Locate the cell with the specified text and output its (X, Y) center coordinate. 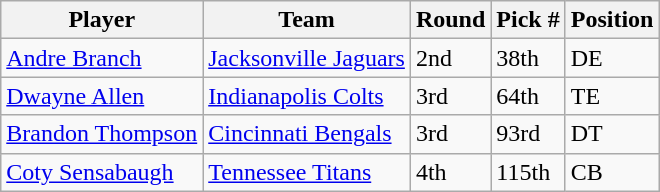
Cincinnati Bengals (307, 134)
Dwayne Allen (102, 96)
Andre Branch (102, 58)
TE (612, 96)
Coty Sensabaugh (102, 172)
CB (612, 172)
38th (528, 58)
Position (612, 20)
Jacksonville Jaguars (307, 58)
DT (612, 134)
Team (307, 20)
4th (450, 172)
Tennessee Titans (307, 172)
Round (450, 20)
Indianapolis Colts (307, 96)
Pick # (528, 20)
64th (528, 96)
Player (102, 20)
DE (612, 58)
Brandon Thompson (102, 134)
93rd (528, 134)
2nd (450, 58)
115th (528, 172)
